Output the (X, Y) coordinate of the center of the cell containing the given text.  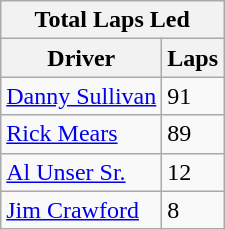
8 (193, 210)
91 (193, 96)
Rick Mears (82, 134)
89 (193, 134)
Total Laps Led (112, 20)
Jim Crawford (82, 210)
Laps (193, 58)
Driver (82, 58)
Danny Sullivan (82, 96)
Al Unser Sr. (82, 172)
12 (193, 172)
